Provide the [x, y] coordinate of the cell's center where the given text is located.  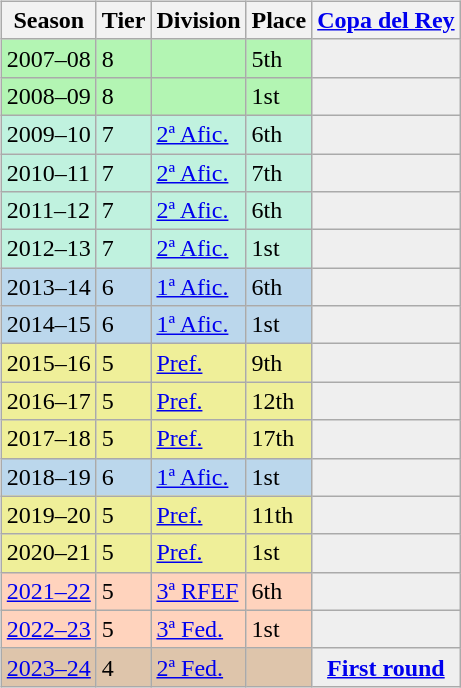
5th [279, 58]
2023–24 [48, 667]
2012–13 [48, 249]
Season [48, 20]
17th [279, 439]
2007–08 [48, 58]
3ª Fed. [198, 629]
Place [279, 20]
12th [279, 401]
11th [279, 515]
2022–23 [48, 629]
2010–11 [48, 173]
2021–22 [48, 591]
Copa del Rey [386, 20]
7th [279, 173]
2014–15 [48, 325]
2ª Fed. [198, 667]
4 [124, 667]
2019–20 [48, 515]
2009–10 [48, 134]
3ª RFEF [198, 591]
2011–12 [48, 211]
2015–16 [48, 363]
2016–17 [48, 401]
First round [386, 667]
9th [279, 363]
Tier [124, 20]
2018–19 [48, 477]
2020–21 [48, 553]
2013–14 [48, 287]
Division [198, 20]
2008–09 [48, 96]
2017–18 [48, 439]
